For the text-containing cell, return its midpoint in [x, y] coordinate format. 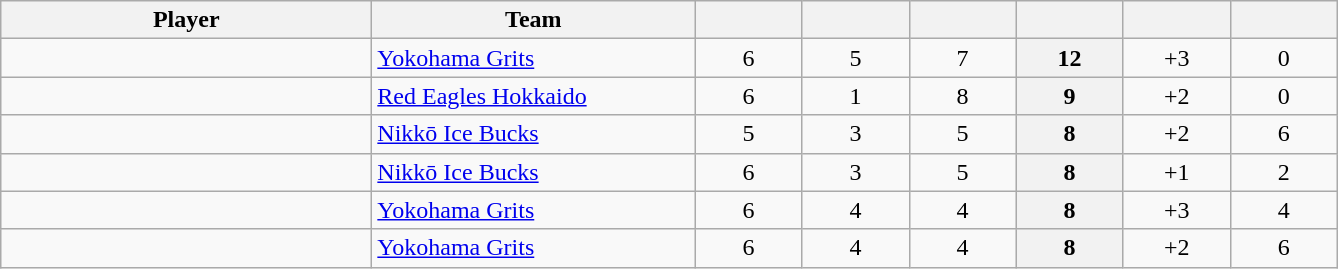
12 [1070, 58]
9 [1070, 96]
2 [1284, 172]
Red Eagles Hokkaido [534, 96]
Team [534, 20]
1 [856, 96]
7 [962, 58]
+1 [1176, 172]
Player [186, 20]
